Extract the [x, y] coordinate from the center of the cell holding the provided text.  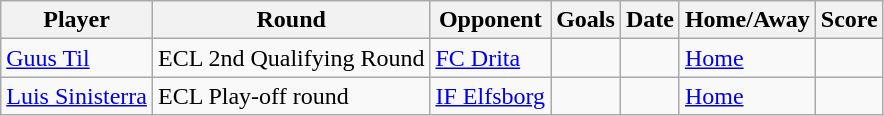
Player [77, 20]
Guus Til [77, 58]
Luis Sinisterra [77, 96]
ECL Play-off round [291, 96]
Home/Away [747, 20]
Goals [586, 20]
FC Drita [490, 58]
ECL 2nd Qualifying Round [291, 58]
Opponent [490, 20]
IF Elfsborg [490, 96]
Score [849, 20]
Date [650, 20]
Round [291, 20]
